Identify which cell holds the provided text, then report its [x, y] central coordinate. 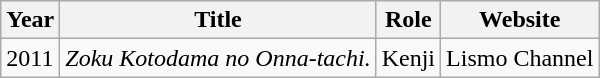
Lismo Channel [520, 58]
Kenji [408, 58]
2011 [30, 58]
Role [408, 20]
Zoku Kotodama no Onna-tachi. [218, 58]
Website [520, 20]
Title [218, 20]
Year [30, 20]
